Pinpoint the cell where the given text exists, returning its [X, Y] midpoint coordinate. 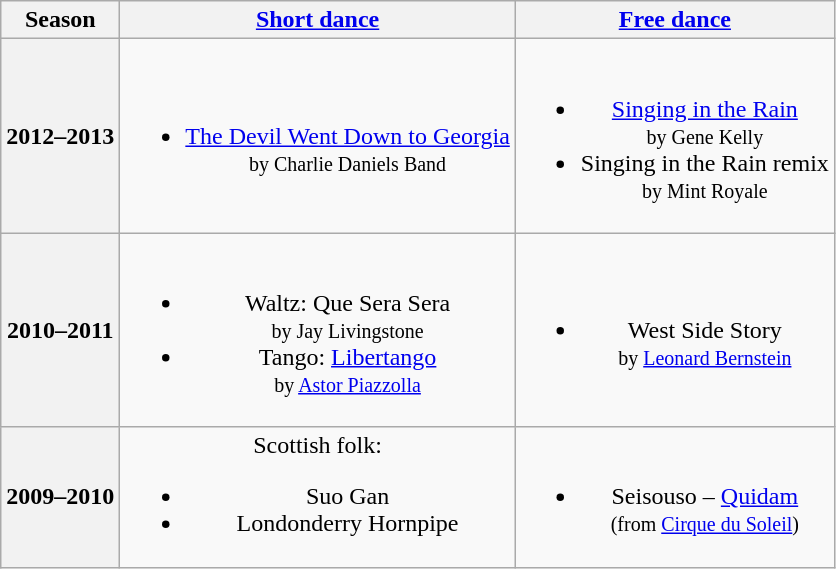
Season [60, 20]
Scottish folk:Suo GanLondonderry Hornpipe [318, 497]
2012–2013 [60, 136]
Waltz: Que Sera Sera by Jay Livingstone Tango: Libertango by Astor Piazzolla [318, 330]
Short dance [318, 20]
2009–2010 [60, 497]
The Devil Went Down to Georgia by Charlie Daniels Band [318, 136]
2010–2011 [60, 330]
Singing in the Rain by Gene Kelly Singing in the Rain remix by Mint Royale [674, 136]
West Side Story by Leonard Bernstein [674, 330]
Free dance [674, 20]
Seisouso – Quidam (from Cirque du Soleil) [674, 497]
